Find where the given text appears and provide that cell's center as [X, Y] coordinate. 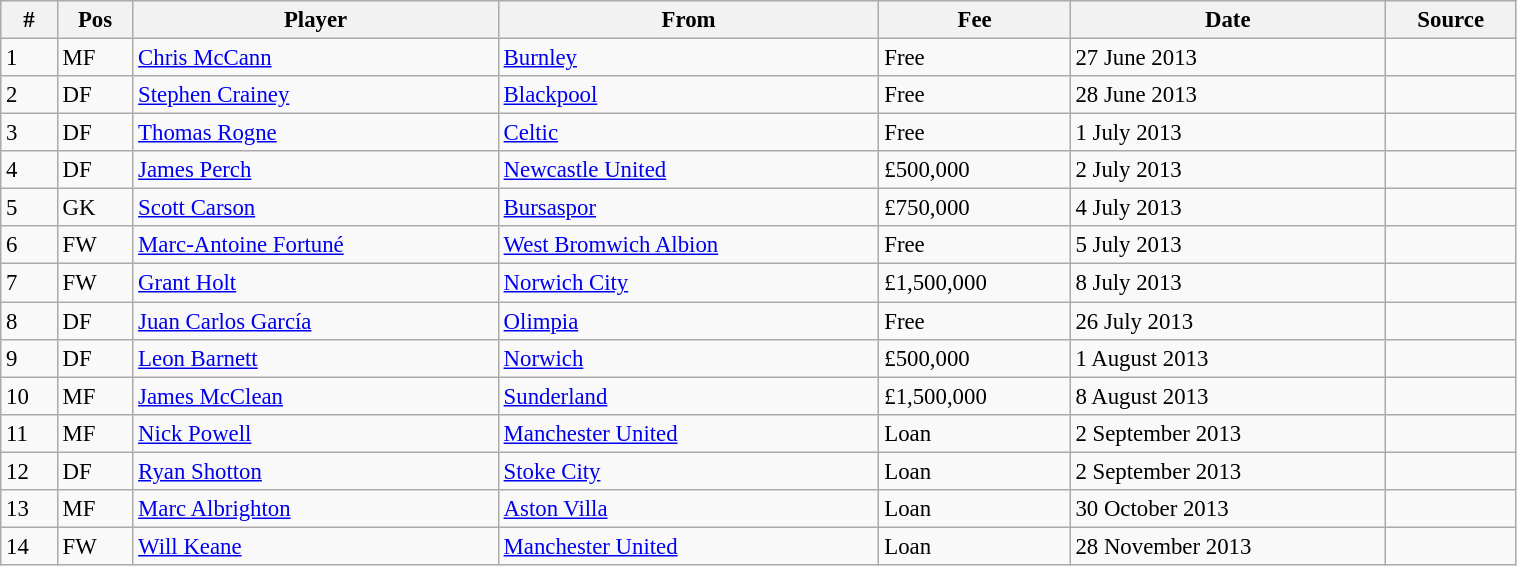
Bursaspor [688, 208]
5 [29, 208]
11 [29, 433]
Juan Carlos García [316, 321]
Pos [95, 20]
GK [95, 208]
1 [29, 58]
Chris McCann [316, 58]
Norwich City [688, 283]
From [688, 20]
4 July 2013 [1228, 208]
Date [1228, 20]
Player [316, 20]
Celtic [688, 133]
5 July 2013 [1228, 245]
Newcastle United [688, 170]
Sunderland [688, 396]
Leon Barnett [316, 358]
8 [29, 321]
2 July 2013 [1228, 170]
13 [29, 509]
7 [29, 283]
Stoke City [688, 471]
2 [29, 95]
Burnley [688, 58]
Fee [974, 20]
28 November 2013 [1228, 546]
Norwich [688, 358]
Marc Albrighton [316, 509]
# [29, 20]
Scott Carson [316, 208]
12 [29, 471]
1 July 2013 [1228, 133]
James McClean [316, 396]
£750,000 [974, 208]
Olimpia [688, 321]
West Bromwich Albion [688, 245]
3 [29, 133]
Blackpool [688, 95]
6 [29, 245]
28 June 2013 [1228, 95]
30 October 2013 [1228, 509]
Nick Powell [316, 433]
8 August 2013 [1228, 396]
10 [29, 396]
Grant Holt [316, 283]
Thomas Rogne [316, 133]
14 [29, 546]
Source [1450, 20]
9 [29, 358]
8 July 2013 [1228, 283]
James Perch [316, 170]
Stephen Crainey [316, 95]
Marc-Antoine Fortuné [316, 245]
26 July 2013 [1228, 321]
Aston Villa [688, 509]
1 August 2013 [1228, 358]
Will Keane [316, 546]
4 [29, 170]
27 June 2013 [1228, 58]
Ryan Shotton [316, 471]
